For the text-containing cell, return its midpoint in [x, y] coordinate format. 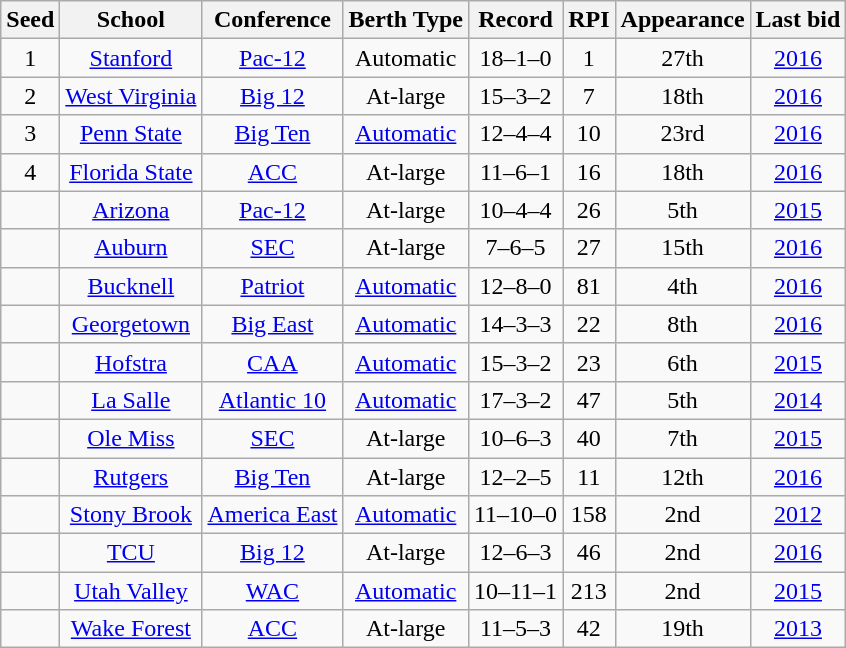
CAA [272, 362]
Hofstra [131, 362]
11 [589, 477]
Florida State [131, 172]
46 [589, 553]
Last bid [798, 20]
Seed [30, 20]
14–3–3 [515, 324]
16 [589, 172]
2012 [798, 515]
2 [30, 96]
TCU [131, 553]
4th [682, 286]
Atlantic 10 [272, 400]
Patriot [272, 286]
2013 [798, 629]
7 [589, 96]
Arizona [131, 210]
27 [589, 248]
Utah Valley [131, 591]
11–10–0 [515, 515]
81 [589, 286]
10–6–3 [515, 438]
12–6–3 [515, 553]
Big East [272, 324]
Record [515, 20]
213 [589, 591]
Stony Brook [131, 515]
42 [589, 629]
West Virginia [131, 96]
23 [589, 362]
23rd [682, 134]
12–2–5 [515, 477]
15th [682, 248]
RPI [589, 20]
40 [589, 438]
19th [682, 629]
11–6–1 [515, 172]
8th [682, 324]
11–5–3 [515, 629]
7th [682, 438]
2014 [798, 400]
7–6–5 [515, 248]
158 [589, 515]
Conference [272, 20]
12–4–4 [515, 134]
Rutgers [131, 477]
WAC [272, 591]
18–1–0 [515, 58]
America East [272, 515]
3 [30, 134]
La Salle [131, 400]
47 [589, 400]
6th [682, 362]
Auburn [131, 248]
Berth Type [406, 20]
Wake Forest [131, 629]
Bucknell [131, 286]
School [131, 20]
Penn State [131, 134]
10–11–1 [515, 591]
Appearance [682, 20]
Stanford [131, 58]
12–8–0 [515, 286]
22 [589, 324]
Ole Miss [131, 438]
10–4–4 [515, 210]
17–3–2 [515, 400]
Georgetown [131, 324]
12th [682, 477]
4 [30, 172]
27th [682, 58]
10 [589, 134]
26 [589, 210]
